Return the (X, Y) coordinate for the center point of the cell that contains the specified text.  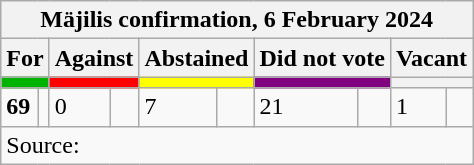
69 (20, 107)
0 (80, 107)
Did not vote (322, 58)
21 (306, 107)
7 (178, 107)
1 (418, 107)
Vacant (431, 58)
Against (94, 58)
For (25, 58)
Source: (237, 145)
Mäjilis confirmation, 6 February 2024 (237, 20)
Abstained (196, 58)
